Search for the cell housing the specified text and yield its (X, Y) center coordinate. 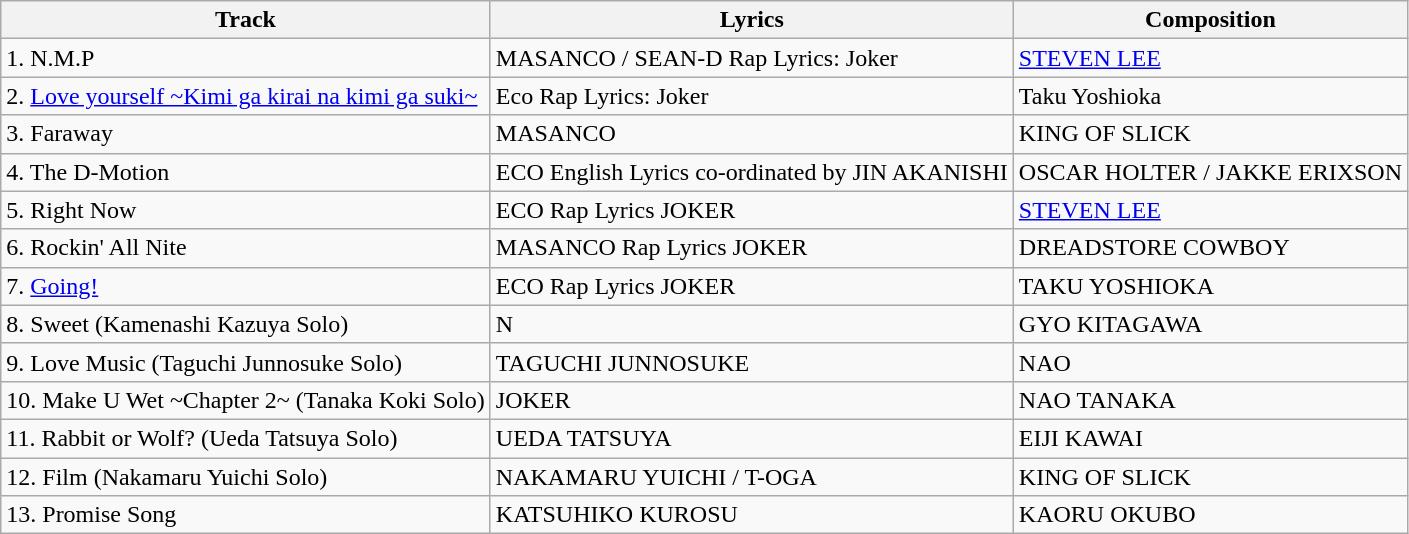
8. Sweet (Kamenashi Kazuya Solo) (246, 324)
EIJI KAWAI (1210, 438)
MASANCO Rap Lyrics JOKER (752, 248)
MASANCO (752, 134)
UEDA TATSUYA (752, 438)
10. Make U Wet ~Chapter 2~ (Tanaka Koki Solo) (246, 400)
Track (246, 20)
MASANCO / SEAN-D Rap Lyrics: Joker (752, 58)
1. N.M.P (246, 58)
9. Love Music (Taguchi Junnosuke Solo) (246, 362)
Taku Yoshioka (1210, 96)
Composition (1210, 20)
DREADSTORE COWBOY (1210, 248)
NAO TANAKA (1210, 400)
3. Faraway (246, 134)
4. The D-Motion (246, 172)
2. Love yourself ~Kimi ga kirai na kimi ga suki~ (246, 96)
Lyrics (752, 20)
N (752, 324)
GYO KITAGAWA (1210, 324)
JOKER (752, 400)
7. Going! (246, 286)
5. Right Now (246, 210)
Eco Rap Lyrics: Joker (752, 96)
6. Rockin' All Nite (246, 248)
TAGUCHI JUNNOSUKE (752, 362)
11. Rabbit or Wolf? (Ueda Tatsuya Solo) (246, 438)
NAO (1210, 362)
ECO English Lyrics co-ordinated by JIN AKANISHI (752, 172)
OSCAR HOLTER / JAKKE ERIXSON (1210, 172)
KAORU OKUBO (1210, 515)
13. Promise Song (246, 515)
KATSUHIKO KUROSU (752, 515)
NAKAMARU YUICHI / T-OGA (752, 477)
12. Film (Nakamaru Yuichi Solo) (246, 477)
TAKU YOSHIOKA (1210, 286)
